Return (X, Y) of the center of cell containing provided text 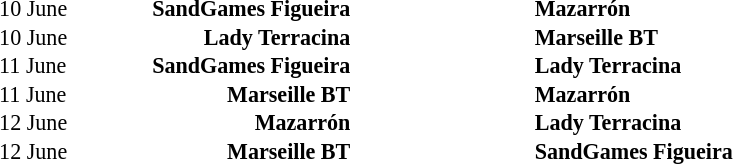
Marseille BT (231, 94)
SandGames Figueira (231, 66)
Lady Terracina (231, 38)
Mazarrón (231, 123)
